Pinpoint the cell where the given text exists, returning its [x, y] midpoint coordinate. 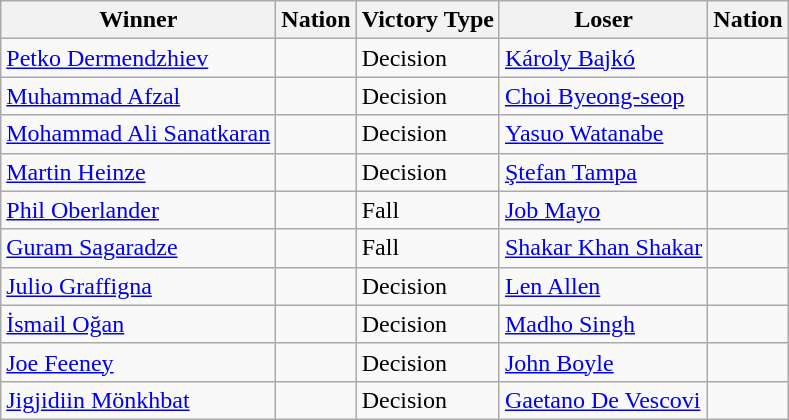
Yasuo Watanabe [603, 134]
Len Allen [603, 286]
Joe Feeney [138, 362]
Madho Singh [603, 324]
Choi Byeong-seop [603, 96]
Winner [138, 20]
Phil Oberlander [138, 210]
Ştefan Tampa [603, 172]
Victory Type [428, 20]
Muhammad Afzal [138, 96]
John Boyle [603, 362]
Mohammad Ali Sanatkaran [138, 134]
Julio Graffigna [138, 286]
Jigjidiin Mönkhbat [138, 400]
Loser [603, 20]
İsmail Oğan [138, 324]
Shakar Khan Shakar [603, 248]
Károly Bajkó [603, 58]
Petko Dermendzhiev [138, 58]
Job Mayo [603, 210]
Guram Sagaradze [138, 248]
Martin Heinze [138, 172]
Gaetano De Vescovi [603, 400]
